Scan for the cell matching the given text and deliver its (X, Y) coordinate at center. 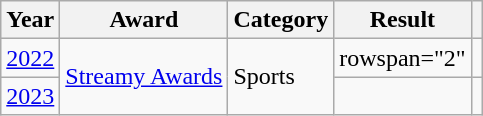
Year (30, 20)
Category (281, 20)
Award (144, 20)
Result (403, 20)
rowspan="2" (403, 58)
Sports (281, 77)
2022 (30, 58)
Streamy Awards (144, 77)
2023 (30, 96)
